Detect which cell encompasses the target text, then output its [x, y] center coordinate. 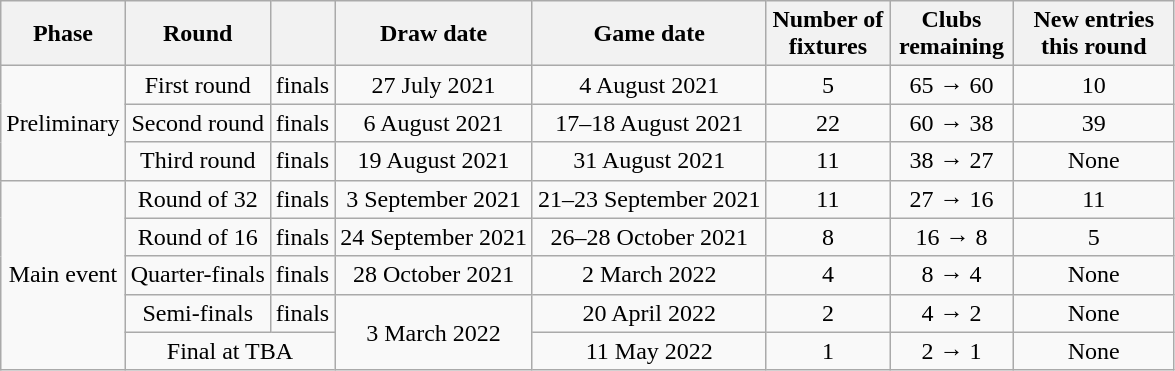
22 [828, 123]
65 → 60 [952, 85]
27 July 2021 [434, 85]
New entries this round [1094, 34]
2 → 1 [952, 351]
4 August 2021 [649, 85]
Main event [63, 275]
Semi-finals [198, 313]
16 → 8 [952, 237]
27 → 16 [952, 199]
Game date [649, 34]
Round of 16 [198, 237]
Clubs remaining [952, 34]
11 May 2022 [649, 351]
Round [198, 34]
First round [198, 85]
Round of 32 [198, 199]
Preliminary [63, 123]
39 [1094, 123]
Third round [198, 161]
38 → 27 [952, 161]
Quarter-finals [198, 275]
6 August 2021 [434, 123]
20 April 2022 [649, 313]
17–18 August 2021 [649, 123]
Number of fixtures [828, 34]
Final at TBA [230, 351]
19 August 2021 [434, 161]
3 March 2022 [434, 332]
4 → 2 [952, 313]
8 [828, 237]
4 [828, 275]
21–23 September 2021 [649, 199]
2 [828, 313]
31 August 2021 [649, 161]
24 September 2021 [434, 237]
8 → 4 [952, 275]
60 → 38 [952, 123]
10 [1094, 85]
3 September 2021 [434, 199]
Draw date [434, 34]
2 March 2022 [649, 275]
Second round [198, 123]
28 October 2021 [434, 275]
Phase [63, 34]
26–28 October 2021 [649, 237]
1 [828, 351]
